Locate the cell with the specified text and output its [x, y] center coordinate. 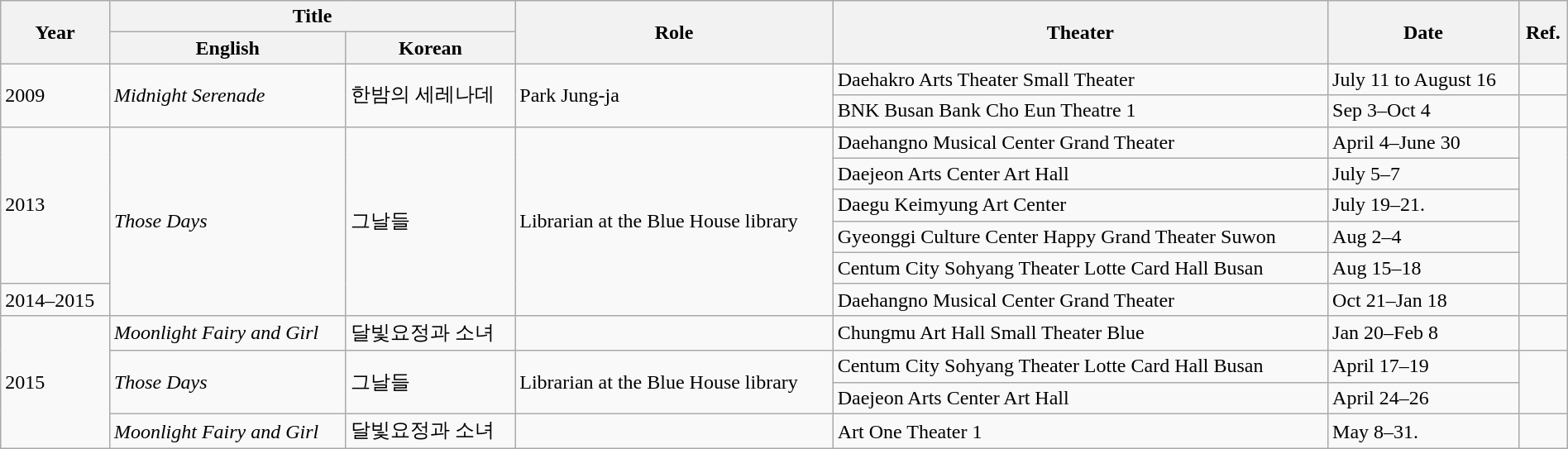
Sep 3–Oct 4 [1424, 111]
May 8–31. [1424, 432]
한밤의 세레나데 [430, 95]
April 24–26 [1424, 398]
Midnight Serenade [227, 95]
Date [1424, 32]
English [227, 48]
Role [674, 32]
Title [312, 17]
Gyeonggi Culture Center Happy Grand Theater Suwon [1080, 236]
Daehakro Arts Theater Small Theater [1080, 79]
Park Jung-ja [674, 95]
July 11 to August 16 [1424, 79]
2013 [55, 205]
2015 [55, 382]
2009 [55, 95]
Korean [430, 48]
July 5–7 [1424, 174]
April 4–June 30 [1424, 142]
Year [55, 32]
Theater [1080, 32]
Aug 2–4 [1424, 236]
Chungmu Art Hall Small Theater Blue [1080, 332]
Daegu Keimyung Art Center [1080, 205]
Jan 20–Feb 8 [1424, 332]
July 19–21. [1424, 205]
2014–2015 [55, 299]
April 17–19 [1424, 366]
Aug 15–18 [1424, 268]
Oct 21–Jan 18 [1424, 299]
Ref. [1543, 32]
Art One Theater 1 [1080, 432]
BNK Busan Bank Cho Eun Theatre 1 [1080, 111]
